Locate the cell with the specified text and output its [X, Y] center coordinate. 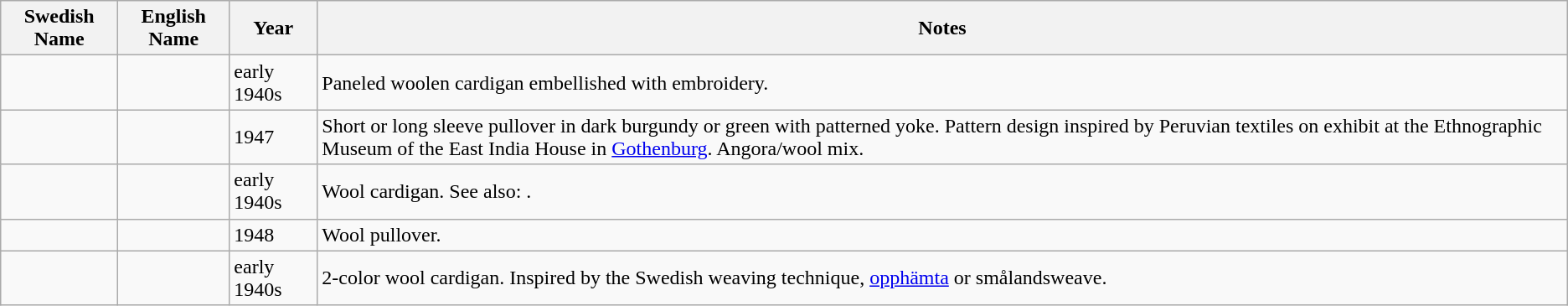
1948 [273, 235]
English Name [174, 29]
Year [273, 29]
Paneled woolen cardigan embellished with embroidery. [942, 82]
2-color wool cardigan. Inspired by the Swedish weaving technique, opphämta or smålandsweave. [942, 278]
Wool cardigan. See also: . [942, 191]
Swedish Name [59, 29]
Wool pullover. [942, 235]
1947 [273, 137]
Notes [942, 29]
